Detect which cell encompasses the target text, then output its [X, Y] center coordinate. 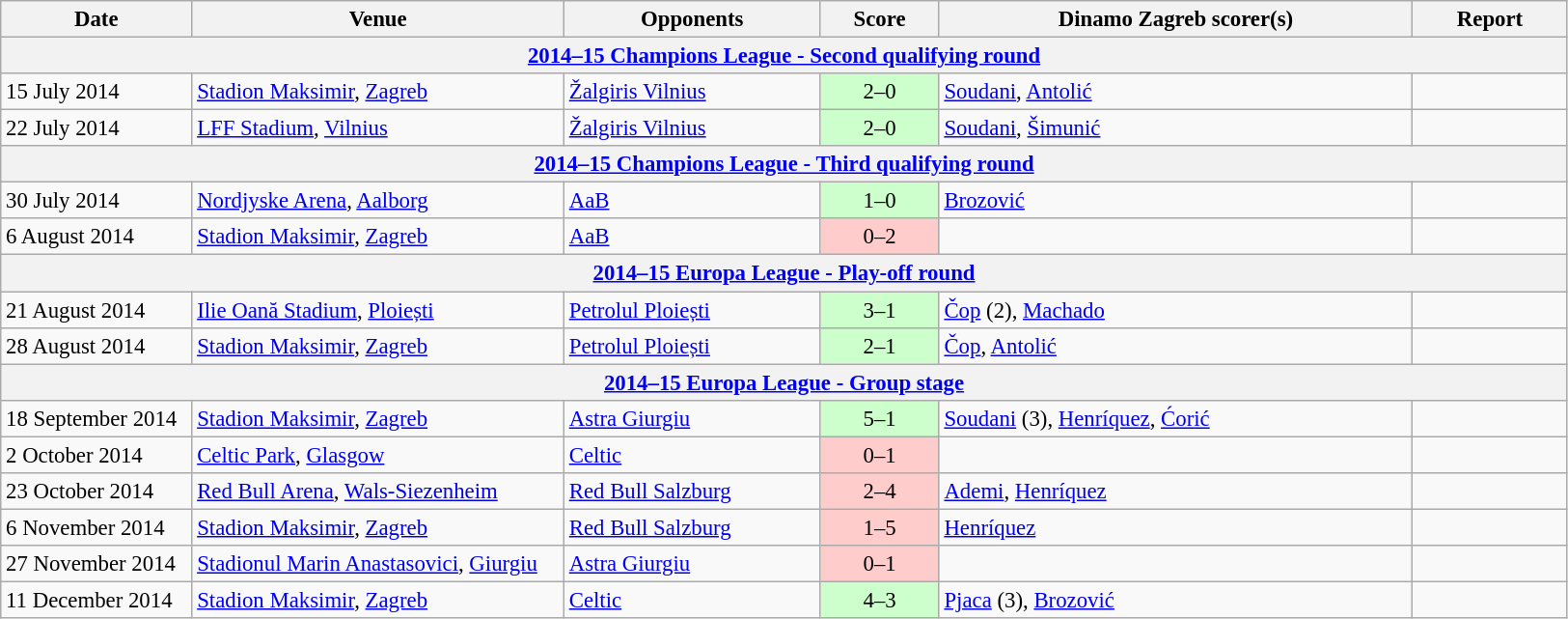
22 July 2014 [96, 128]
Ademi, Henríquez [1175, 492]
27 November 2014 [96, 564]
30 July 2014 [96, 201]
Score [880, 19]
Stadionul Marin Anastasovici, Giurgiu [378, 564]
Opponents [692, 19]
Čop (2), Machado [1175, 310]
Brozović [1175, 201]
Date [96, 19]
2014–15 Champions League - Second qualifying round [784, 56]
Soudani (3), Henríquez, Ćorić [1175, 418]
15 July 2014 [96, 92]
2014–15 Europa League - Group stage [784, 382]
0–2 [880, 237]
28 August 2014 [96, 346]
21 August 2014 [96, 310]
18 September 2014 [96, 418]
2014–15 Champions League - Third qualifying round [784, 164]
1–0 [880, 201]
2–1 [880, 346]
Soudani, Antolić [1175, 92]
11 December 2014 [96, 600]
Red Bull Arena, Wals-Siezenheim [378, 492]
Dinamo Zagreb scorer(s) [1175, 19]
6 November 2014 [96, 527]
Report [1490, 19]
23 October 2014 [96, 492]
Ilie Oană Stadium, Ploiești [378, 310]
Čop, Antolić [1175, 346]
Celtic Park, Glasgow [378, 455]
2014–15 Europa League - Play-off round [784, 273]
LFF Stadium, Vilnius [378, 128]
Henríquez [1175, 527]
Pjaca (3), Brozović [1175, 600]
Nordjyske Arena, Aalborg [378, 201]
5–1 [880, 418]
Venue [378, 19]
2–4 [880, 492]
3–1 [880, 310]
4–3 [880, 600]
6 August 2014 [96, 237]
Soudani, Šimunić [1175, 128]
2 October 2014 [96, 455]
1–5 [880, 527]
